From the cell containing the given text, extract its center point as (X, Y) coordinate. 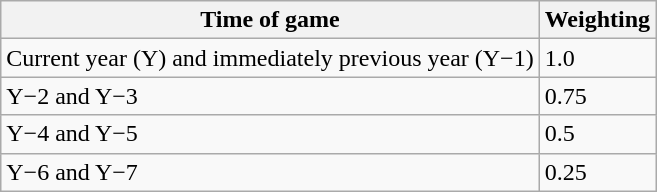
Time of game (270, 20)
Y−4 and Y−5 (270, 134)
0.25 (597, 172)
0.5 (597, 134)
0.75 (597, 96)
Y−6 and Y−7 (270, 172)
Weighting (597, 20)
Y−2 and Y−3 (270, 96)
Current year (Y) and immediately previous year (Y−1) (270, 58)
1.0 (597, 58)
